Scan for the cell matching the given text and deliver its [X, Y] coordinate at center. 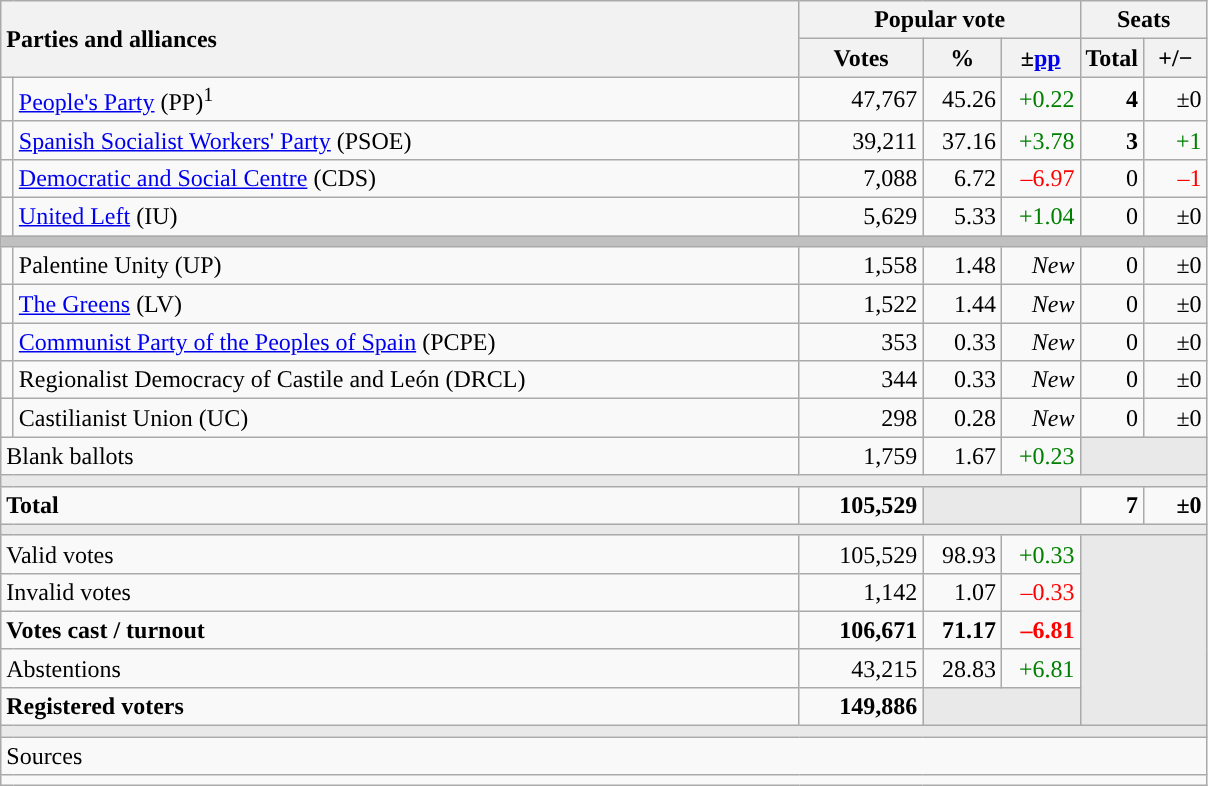
1.67 [962, 456]
Sources [604, 756]
344 [861, 380]
+6.81 [1040, 668]
Palentine Unity (UP) [406, 266]
43,215 [861, 668]
0.28 [962, 418]
–6.81 [1040, 630]
1.44 [962, 304]
353 [861, 342]
+1 [1176, 140]
Blank ballots [400, 456]
Democratic and Social Centre (CDS) [406, 178]
39,211 [861, 140]
149,886 [861, 706]
Communist Party of the Peoples of Spain (PCPE) [406, 342]
Valid votes [400, 554]
98.93 [962, 554]
% [962, 58]
Votes cast / turnout [400, 630]
People's Party (PP)1 [406, 100]
Invalid votes [400, 592]
Spanish Socialist Workers' Party (PSOE) [406, 140]
5.33 [962, 217]
3 [1112, 140]
1.07 [962, 592]
+3.78 [1040, 140]
The Greens (LV) [406, 304]
1,142 [861, 592]
Seats [1144, 20]
United Left (IU) [406, 217]
7 [1112, 505]
1,522 [861, 304]
5,629 [861, 217]
Castilianist Union (UC) [406, 418]
47,767 [861, 100]
106,671 [861, 630]
1.48 [962, 266]
28.83 [962, 668]
Popular vote [940, 20]
4 [1112, 100]
Regionalist Democracy of Castile and León (DRCL) [406, 380]
71.17 [962, 630]
298 [861, 418]
Abstentions [400, 668]
Votes [861, 58]
–1 [1176, 178]
+0.23 [1040, 456]
±pp [1040, 58]
6.72 [962, 178]
7,088 [861, 178]
37.16 [962, 140]
+/− [1176, 58]
45.26 [962, 100]
Registered voters [400, 706]
1,558 [861, 266]
+0.22 [1040, 100]
Parties and alliances [400, 39]
–6.97 [1040, 178]
+1.04 [1040, 217]
1,759 [861, 456]
–0.33 [1040, 592]
+0.33 [1040, 554]
